Scan for the cell matching the given text and deliver its (x, y) coordinate at center. 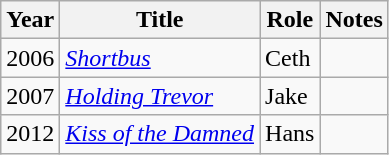
Shortbus (160, 58)
Notes (354, 20)
2006 (30, 58)
Jake (290, 96)
Year (30, 20)
Hans (290, 134)
Holding Trevor (160, 96)
Kiss of the Damned (160, 134)
Role (290, 20)
Ceth (290, 58)
2007 (30, 96)
2012 (30, 134)
Title (160, 20)
